Output the [X, Y] coordinate of the center of the cell containing the given text.  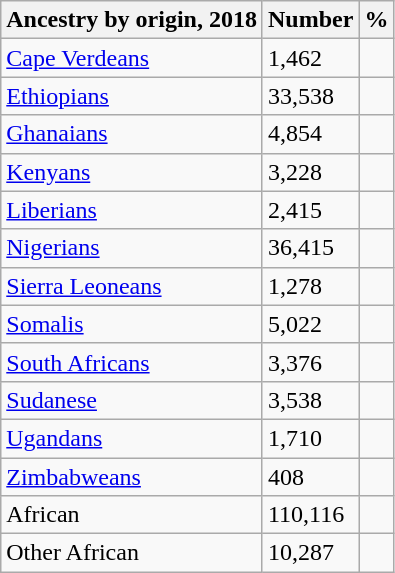
Ghanaians [132, 134]
4,854 [310, 134]
1,710 [310, 438]
Other African [132, 553]
1,462 [310, 58]
3,376 [310, 362]
3,538 [310, 400]
Liberians [132, 210]
Ethiopians [132, 96]
African [132, 515]
5,022 [310, 324]
Sierra Leoneans [132, 286]
10,287 [310, 553]
33,538 [310, 96]
Ancestry by origin, 2018 [132, 20]
Somalis [132, 324]
Nigerians [132, 248]
408 [310, 477]
Number [310, 20]
2,415 [310, 210]
110,116 [310, 515]
South Africans [132, 362]
36,415 [310, 248]
Zimbabweans [132, 477]
Ugandans [132, 438]
1,278 [310, 286]
Kenyans [132, 172]
3,228 [310, 172]
Sudanese [132, 400]
Cape Verdeans [132, 58]
% [376, 20]
